Extract the (x, y) coordinate from the center of the cell holding the provided text.  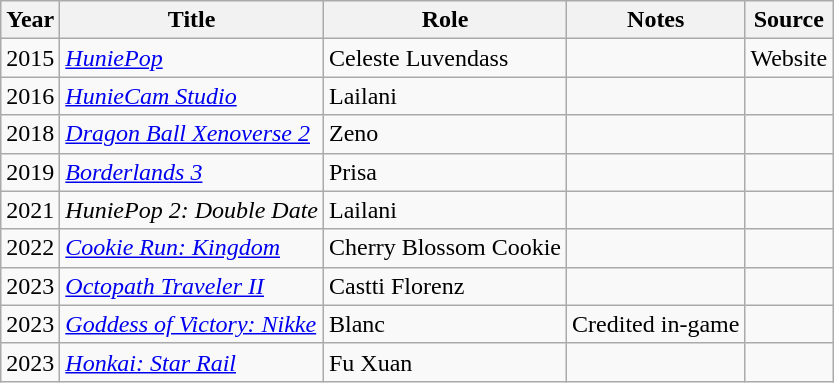
Role (444, 20)
Blanc (444, 324)
Borderlands 3 (192, 172)
Celeste Luvendass (444, 58)
Fu Xuan (444, 362)
Year (30, 20)
2018 (30, 134)
Castti Florenz (444, 286)
Notes (656, 20)
Prisa (444, 172)
Source (789, 20)
2016 (30, 96)
Octopath Traveler II (192, 286)
Website (789, 58)
Goddess of Victory: Nikke (192, 324)
Zeno (444, 134)
Dragon Ball Xenoverse 2 (192, 134)
2015 (30, 58)
2021 (30, 210)
Credited in-game (656, 324)
HuniePop (192, 58)
HuniePop 2: Double Date (192, 210)
2019 (30, 172)
Honkai: Star Rail (192, 362)
Title (192, 20)
Cookie Run: Kingdom (192, 248)
Cherry Blossom Cookie (444, 248)
HunieCam Studio (192, 96)
2022 (30, 248)
